Pinpoint the cell where the given text exists, returning its [x, y] midpoint coordinate. 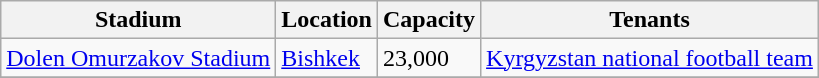
23,000 [430, 58]
Tenants [650, 20]
Capacity [430, 20]
Dolen Omurzakov Stadium [138, 58]
Kyrgyzstan national football team [650, 58]
Stadium [138, 20]
Bishkek [327, 58]
Location [327, 20]
